Detect which cell encompasses the target text, then output its (x, y) center coordinate. 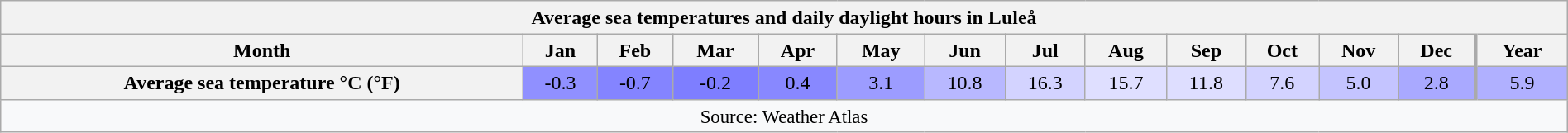
Jul (1045, 50)
-0.3 (561, 83)
Year (1522, 50)
2.8 (1437, 83)
3.1 (881, 83)
May (881, 50)
5.9 (1522, 83)
Dec (1437, 50)
7.6 (1282, 83)
16.3 (1045, 83)
5.0 (1359, 83)
-0.2 (715, 83)
Aug (1126, 50)
-0.7 (635, 83)
15.7 (1126, 83)
Sep (1206, 50)
Average sea temperature °C (°F) (262, 83)
Source: Weather Atlas (784, 116)
Jan (561, 50)
Average sea temperatures and daily daylight hours in Luleå (784, 17)
Oct (1282, 50)
Feb (635, 50)
11.8 (1206, 83)
0.4 (798, 83)
Month (262, 50)
Apr (798, 50)
Nov (1359, 50)
10.8 (964, 83)
Jun (964, 50)
Mar (715, 50)
